Search for the cell housing the specified text and yield its (X, Y) center coordinate. 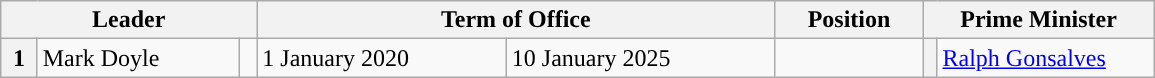
Leader (129, 20)
1 January 2020 (382, 58)
10 January 2025 (640, 58)
Mark Doyle (138, 58)
Prime Minister (1038, 20)
Position (849, 20)
1 (19, 58)
Term of Office (516, 20)
Ralph Gonsalves (1046, 58)
